Detect which cell encompasses the target text, then output its (X, Y) center coordinate. 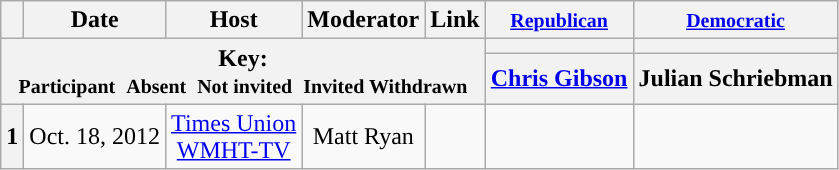
Times UnionWMHT-TV (234, 136)
Democratic (736, 20)
Matt Ryan (364, 136)
Key: Participant Absent Not invited Invited Withdrawn (243, 72)
Date (95, 20)
1 (12, 136)
Julian Schriebman (736, 78)
Chris Gibson (559, 78)
Host (234, 20)
Link (455, 20)
Oct. 18, 2012 (95, 136)
Republican (559, 20)
Moderator (364, 20)
